Provide the [X, Y] coordinate of the cell's center where the given text is located.  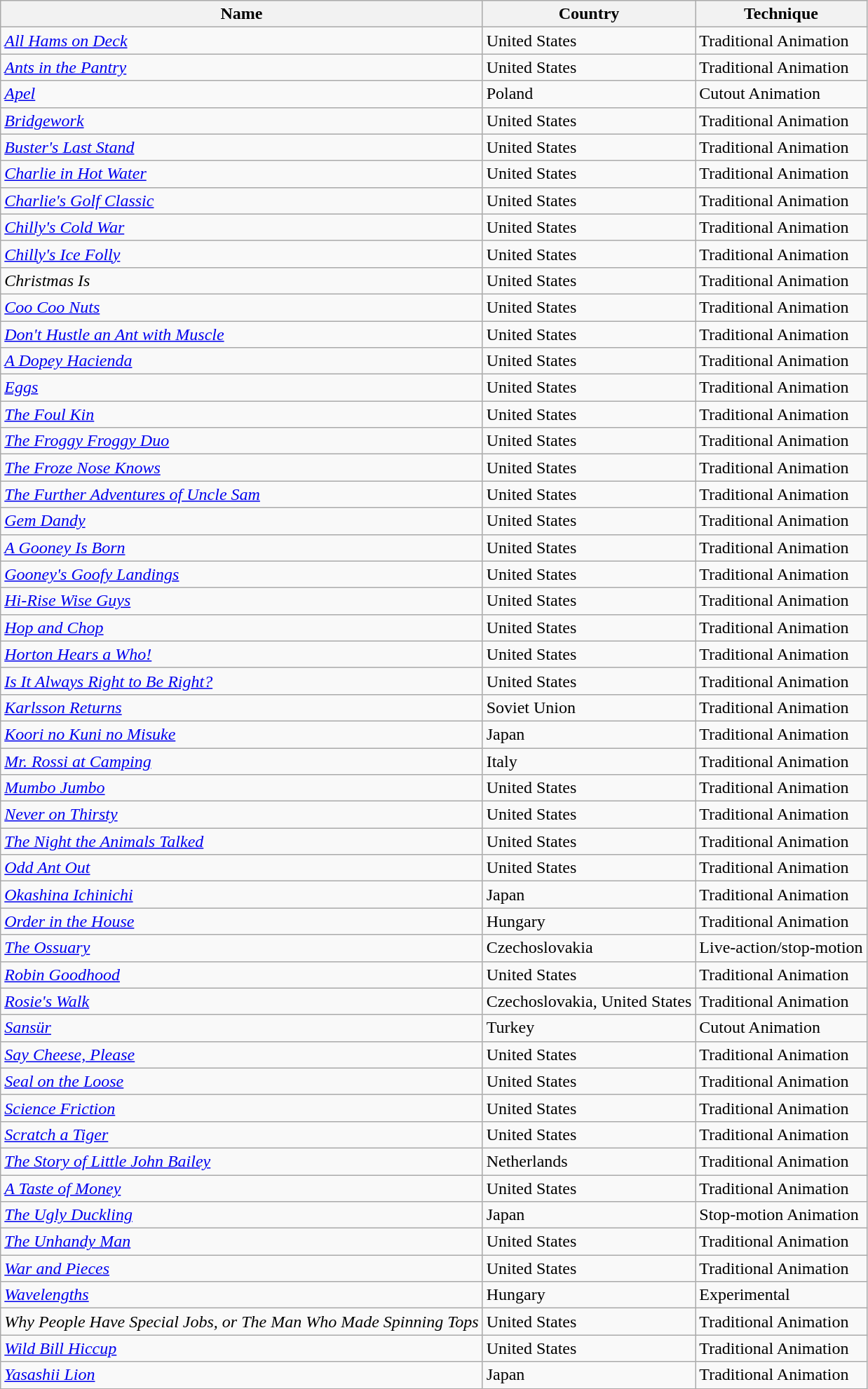
Seal on the Loose [241, 1081]
Experimental [781, 1295]
A Gooney Is Born [241, 548]
Mr. Rossi at Camping [241, 761]
Apel [241, 94]
Is It Always Right to Be Right? [241, 681]
The Story of Little John Bailey [241, 1161]
Eggs [241, 388]
Horton Hears a Who! [241, 654]
Czechoslovakia, United States [589, 1001]
The Foul Kin [241, 414]
Buster's Last Stand [241, 147]
The Further Adventures of Uncle Sam [241, 494]
Wavelengths [241, 1295]
Never on Thirsty [241, 815]
Rosie's Walk [241, 1001]
The Froze Nose Knows [241, 468]
Yasashii Lion [241, 1375]
The Ossuary [241, 948]
Chilly's Cold War [241, 227]
Chilly's Ice Folly [241, 254]
The Night the Animals Talked [241, 841]
Why People Have Special Jobs, or The Man Who Made Spinning Tops [241, 1322]
Coo Coo Nuts [241, 307]
Czechoslovakia [589, 948]
Gem Dandy [241, 521]
Koori no Kuni no Misuke [241, 734]
Order in the House [241, 921]
All Hams on Deck [241, 41]
Italy [589, 761]
A Dopey Hacienda [241, 361]
Ants in the Pantry [241, 67]
Sansür [241, 1028]
Say Cheese, Please [241, 1055]
Hop and Chop [241, 628]
Technique [781, 14]
Turkey [589, 1028]
War and Pieces [241, 1268]
A Taste of Money [241, 1188]
Don't Hustle an Ant with Muscle [241, 334]
Science Friction [241, 1108]
The Unhandy Man [241, 1242]
Mumbo Jumbo [241, 788]
The Froggy Froggy Duo [241, 441]
Okashina Ichinichi [241, 895]
Karlsson Returns [241, 707]
Hi-Rise Wise Guys [241, 601]
Netherlands [589, 1161]
Live-action/stop-motion [781, 948]
Poland [589, 94]
Country [589, 14]
Name [241, 14]
Charlie in Hot Water [241, 174]
Robin Goodhood [241, 975]
The Ugly Duckling [241, 1215]
Bridgework [241, 121]
Scratch a Tiger [241, 1134]
Stop-motion Animation [781, 1215]
Charlie's Golf Classic [241, 201]
Gooney's Goofy Landings [241, 574]
Soviet Union [589, 707]
Christmas Is [241, 280]
Odd Ant Out [241, 868]
Wild Bill Hiccup [241, 1348]
